Pinpoint the cell where the given text exists, returning its [x, y] midpoint coordinate. 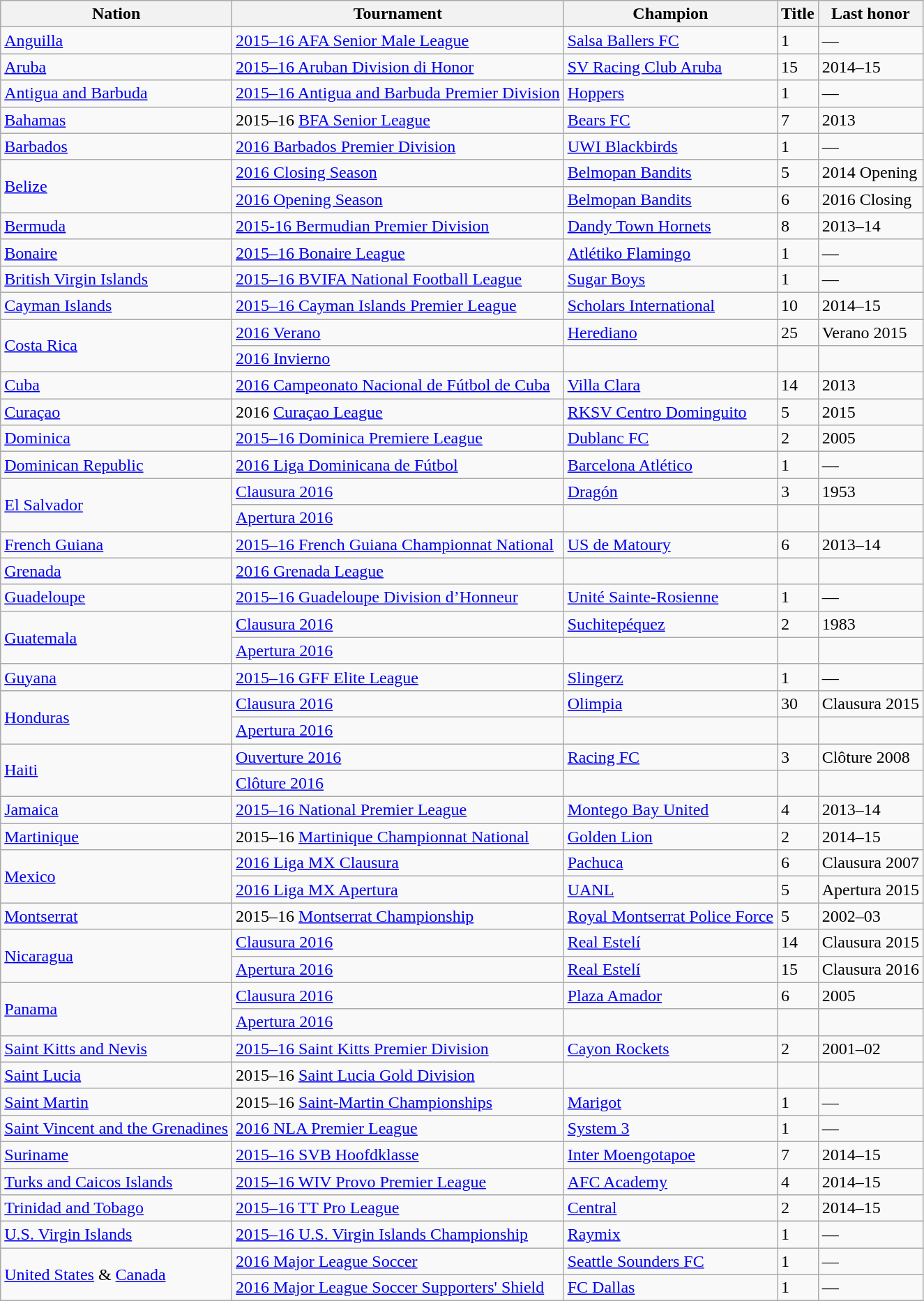
Guadeloupe [116, 598]
Jamaica [116, 810]
Nicaragua [116, 956]
Cayman Islands [116, 305]
2015–16 Aruban Division di Honor [398, 67]
Bears FC [670, 120]
2016 NLA Premier League [398, 1128]
2016 Curaçao League [398, 412]
2015–16 Guadeloupe Division d’Honneur [398, 598]
Pachuca [670, 863]
2015–16 GFF Elite League [398, 677]
Saint Vincent and the Grenadines [116, 1128]
Tournament [398, 14]
Costa Rica [116, 346]
2016 Barbados Premier Division [398, 146]
Raymix [670, 1235]
2016 Opening Season [398, 199]
Bahamas [116, 120]
Belize [116, 186]
Guatemala [116, 637]
Barbados [116, 146]
2015–16 BFA Senior League [398, 120]
2015–16 SVB Hoofdklasse [398, 1155]
Golden Lion [670, 837]
Apertura 2015 [870, 890]
Saint Kitts and Nevis [116, 1049]
French Guiana [116, 545]
2015–16 Saint-Martin Championships [398, 1102]
Sugar Boys [670, 279]
2015–16 WIV Provo Premier League [398, 1182]
Anguilla [116, 40]
Inter Moengotapoe [670, 1155]
2015 [870, 412]
FC Dallas [670, 1288]
2002–03 [870, 916]
Martinique [116, 837]
2015–16 French Guiana Championnat National [398, 545]
2016 Grenada League [398, 571]
Clôture 2008 [870, 756]
2015–16 TT Pro League [398, 1208]
8 [798, 226]
2015–16 BVIFA National Football League [398, 279]
Dominican Republic [116, 465]
Ouverture 2016 [398, 756]
British Virgin Islands [116, 279]
2015–16 Montserrat Championship [398, 916]
Central [670, 1208]
Honduras [116, 717]
Bermuda [116, 226]
Montserrat [116, 916]
2016 Major League Soccer [398, 1261]
Dominica [116, 439]
25 [798, 333]
Mexico [116, 876]
AFC Academy [670, 1182]
Marigot [670, 1102]
2001–02 [870, 1049]
2015–16 Bonaire League [398, 252]
Villa Clara [670, 386]
2015–16 Saint Kitts Premier Division [398, 1049]
Clôture 2016 [398, 784]
US de Matoury [670, 545]
2015–16 Martinique Championnat National [398, 837]
2016 Closing Season [398, 173]
Verano 2015 [870, 333]
Cayon Rockets [670, 1049]
Last honor [870, 14]
Dragón [670, 492]
Trinidad and Tobago [116, 1208]
30 [798, 703]
Seattle Sounders FC [670, 1261]
2016 Major League Soccer Supporters' Shield [398, 1288]
2015–16 Saint Lucia Gold Division [398, 1075]
2015–16 AFA Senior Male League [398, 40]
2015–16 Antigua and Barbuda Premier Division [398, 93]
UWI Blackbirds [670, 146]
2016 Campeonato Nacional de Fútbol de Cuba [398, 386]
Clausura 2007 [870, 863]
Unité Sainte-Rosienne [670, 598]
1983 [870, 624]
Royal Montserrat Police Force [670, 916]
2015-16 Bermudian Premier Division [398, 226]
Antigua and Barbuda [116, 93]
U.S. Virgin Islands [116, 1235]
Aruba [116, 67]
Salsa Ballers FC [670, 40]
Curaçao [116, 412]
2015–16 National Premier League [398, 810]
UANL [670, 890]
United States & Canada [116, 1275]
Suriname [116, 1155]
Saint Martin [116, 1102]
Atlétiko Flamingo [670, 252]
2016 Verano [398, 333]
Turks and Caicos Islands [116, 1182]
Barcelona Atlético [670, 465]
Suchitepéquez [670, 624]
El Salvador [116, 505]
Dandy Town Hornets [670, 226]
Herediano [670, 333]
Bonaire [116, 252]
RKSV Centro Dominguito [670, 412]
Olimpia [670, 703]
Dublanc FC [670, 439]
Nation [116, 14]
1953 [870, 492]
2015–16 Dominica Premiere League [398, 439]
2015–16 U.S. Virgin Islands Championship [398, 1235]
2014 Opening [870, 173]
Champion [670, 14]
2016 Closing [870, 199]
Haiti [116, 770]
Slingerz [670, 677]
Racing FC [670, 756]
Guyana [116, 677]
2015–16 Cayman Islands Premier League [398, 305]
2016 Liga Dominicana de Fútbol [398, 465]
2016 Liga MX Apertura [398, 890]
Montego Bay United [670, 810]
SV Racing Club Aruba [670, 67]
Grenada [116, 571]
Title [798, 14]
Plaza Amador [670, 996]
Saint Lucia [116, 1075]
10 [798, 305]
Scholars International [670, 305]
System 3 [670, 1128]
Panama [116, 1009]
Cuba [116, 386]
2016 Invierno [398, 359]
Hoppers [670, 93]
2016 Liga MX Clausura [398, 863]
